Return (x, y) of the center of cell containing provided text 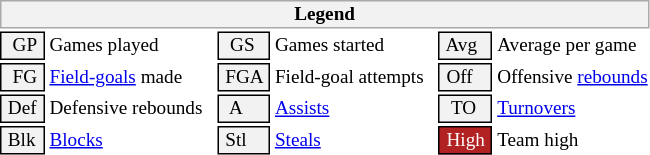
TO (466, 108)
GS (244, 46)
FGA (244, 77)
Blk (22, 140)
Team high (573, 140)
Field-goals made (131, 77)
Field-goal attempts (354, 77)
Defensive rebounds (131, 108)
Def (22, 108)
Avg (466, 46)
Assists (354, 108)
Average per game (573, 46)
FG (22, 77)
Games started (354, 46)
Games played (131, 46)
High (466, 140)
Turnovers (573, 108)
Blocks (131, 140)
A (244, 108)
Legend (324, 14)
Stl (244, 140)
Offensive rebounds (573, 77)
Steals (354, 140)
GP (22, 46)
Off (466, 77)
